Search for the cell housing the specified text and yield its [x, y] center coordinate. 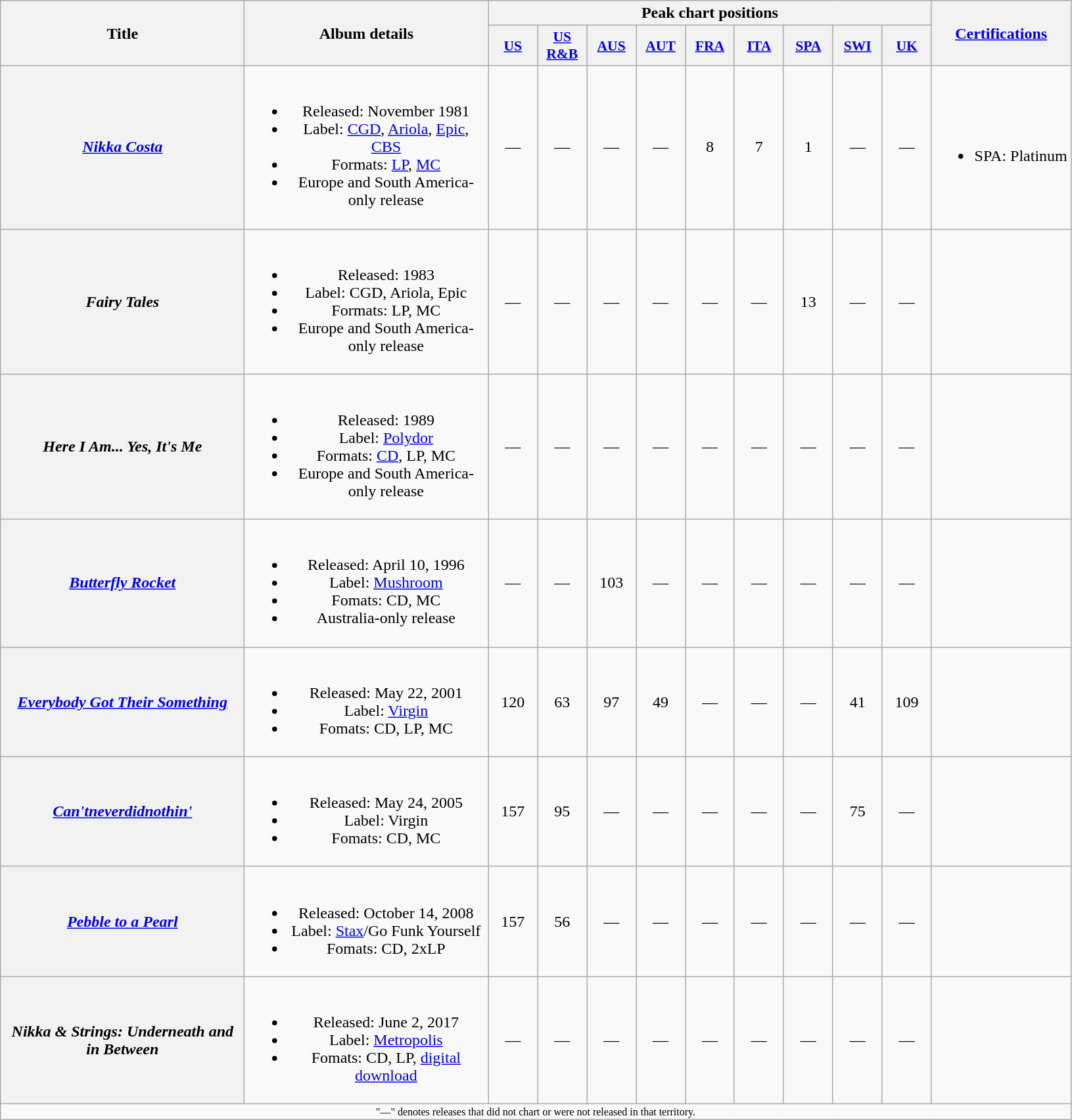
Title [122, 33]
Nikka Costa [122, 147]
SPA: Platinum [1001, 147]
13 [808, 301]
97 [611, 702]
Pebble to a Pearl [122, 922]
AUT [661, 46]
AUS [611, 46]
75 [857, 811]
"—" denotes releases that did not chart or were not released in that territory. [536, 1111]
49 [661, 702]
Can'tneverdidnothin' [122, 811]
US R&B [563, 46]
UK [907, 46]
ITA [758, 46]
7 [758, 147]
1 [808, 147]
Butterfly Rocket [122, 583]
Certifications [1001, 33]
Fairy Tales [122, 301]
Released: April 10, 1996Label: MushroomFomats: CD, MCAustralia-only release [367, 583]
FRA [710, 46]
SPA [808, 46]
41 [857, 702]
Released: June 2, 2017Label: MetropolisFomats: CD, LP, digital download [367, 1040]
Peak chart positions [710, 13]
56 [563, 922]
Released: November 1981Label: CGD, Ariola, Epic, CBSFormats: LP, MCEurope and South America-only release [367, 147]
Everybody Got Their Something [122, 702]
Released: 1989Label: PolydorFormats: CD, LP, MCEurope and South America-only release [367, 447]
US [513, 46]
Released: May 22, 2001Label: VirginFomats: CD, LP, MC [367, 702]
SWI [857, 46]
8 [710, 147]
Released: May 24, 2005Label: VirginFomats: CD, MC [367, 811]
95 [563, 811]
63 [563, 702]
103 [611, 583]
109 [907, 702]
Album details [367, 33]
120 [513, 702]
Released: October 14, 2008Label: Stax/Go Funk YourselfFomats: CD, 2xLP [367, 922]
Released: 1983Label: CGD, Ariola, EpicFormats: LP, MCEurope and South America-only release [367, 301]
Here I Am... Yes, It's Me [122, 447]
Nikka & Strings: Underneath and in Between [122, 1040]
